Find where the given text appears and provide that cell's center as [X, Y] coordinate. 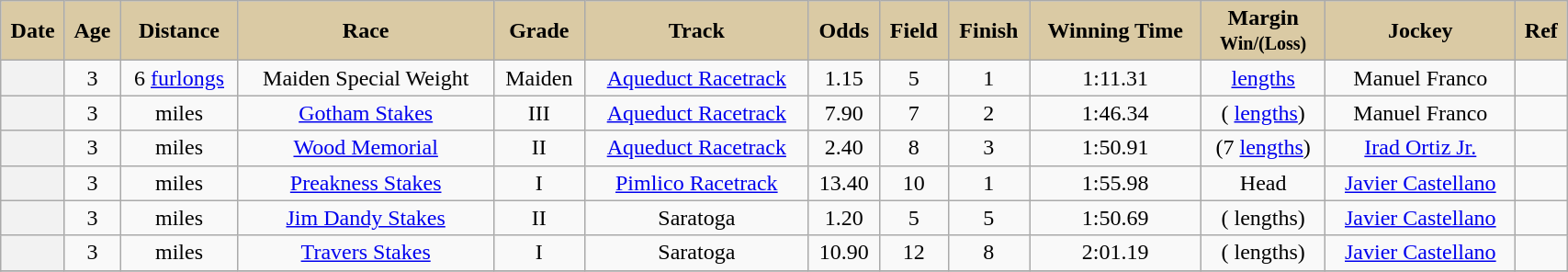
Finish [988, 31]
Age [92, 31]
Ref [1541, 31]
Wood Memorial [366, 148]
7 [914, 113]
Distance [180, 31]
Odds [844, 31]
2 [988, 113]
Maiden [539, 78]
Grade [539, 31]
Pimlico Racetrack [696, 183]
(7 lengths) [1264, 148]
Date [33, 31]
6 furlongs [180, 78]
1:55.98 [1115, 183]
13.40 [844, 183]
Gotham Stakes [366, 113]
Race [366, 31]
2.40 [844, 148]
1.15 [844, 78]
Jockey [1420, 31]
Preakness Stakes [366, 183]
2:01.19 [1115, 253]
Field [914, 31]
1:50.69 [1115, 218]
MarginWin/(Loss) [1264, 31]
12 [914, 253]
Winning Time [1115, 31]
1:11.31 [1115, 78]
10.90 [844, 253]
Maiden Special Weight [366, 78]
7.90 [844, 113]
Irad Ortiz Jr. [1420, 148]
1:46.34 [1115, 113]
Jim Dandy Stakes [366, 218]
Travers Stakes [366, 253]
III [539, 113]
1:50.91 [1115, 148]
10 [914, 183]
Track [696, 31]
1.20 [844, 218]
lengths [1264, 78]
Head [1264, 183]
